Identify which cell holds the provided text, then report its [x, y] central coordinate. 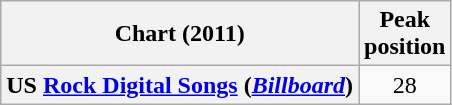
Chart (2011) [180, 34]
US Rock Digital Songs (Billboard) [180, 85]
Peakposition [405, 34]
28 [405, 85]
